Determine the (x, y) coordinate at the center of the cell enclosing the given text.  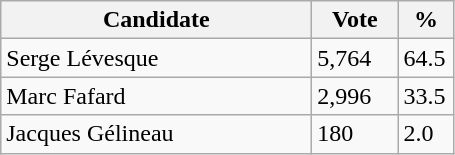
Candidate (156, 20)
180 (355, 134)
2,996 (355, 96)
Marc Fafard (156, 96)
Jacques Gélineau (156, 134)
64.5 (426, 58)
Vote (355, 20)
33.5 (426, 96)
5,764 (355, 58)
2.0 (426, 134)
% (426, 20)
Serge Lévesque (156, 58)
